Capture the cell that displays the provided text and extract its [x, y] central coordinate. 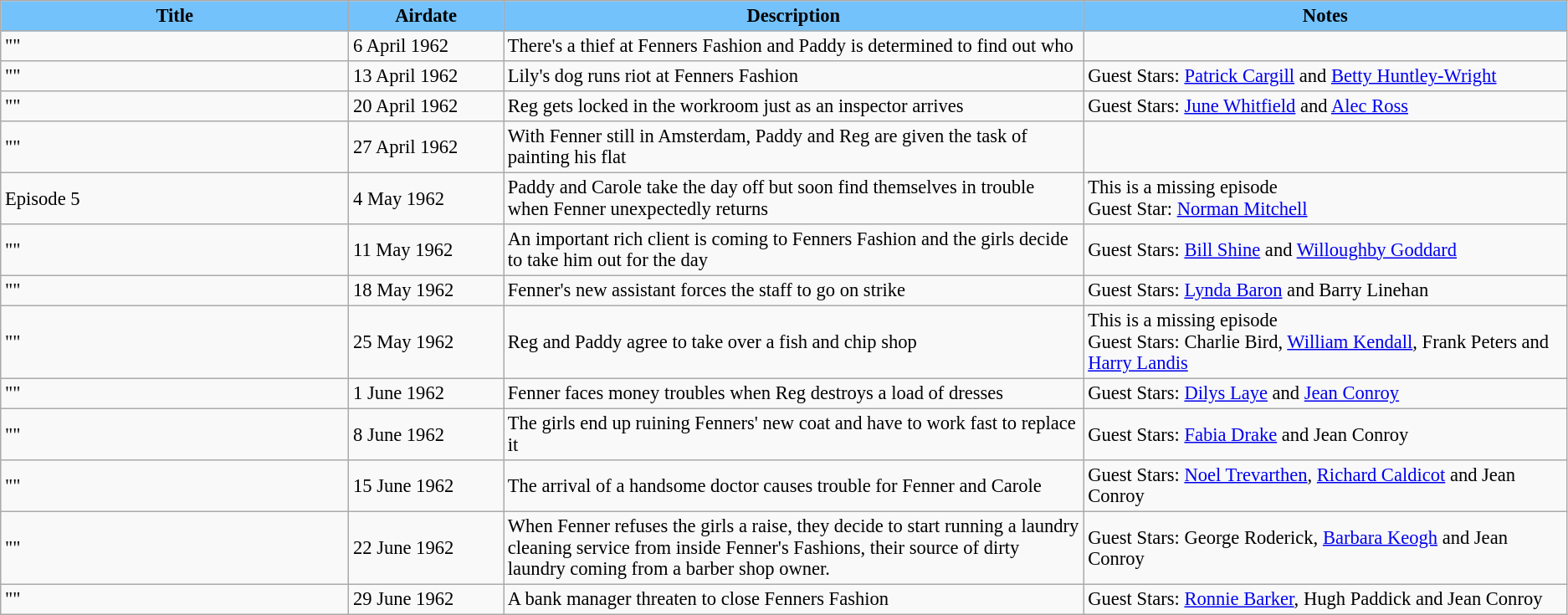
Guest Stars: Bill Shine and Willoughby Goddard [1325, 250]
Title [175, 16]
Guest Stars: Fabia Drake and Jean Conroy [1325, 434]
Guest Stars: June Whitfield and Alec Ross [1325, 106]
Reg gets locked in the workroom just as an inspector arrives [793, 106]
Description [793, 16]
Airdate [427, 16]
22 June 1962 [427, 547]
13 April 1962 [427, 76]
18 May 1962 [427, 290]
The arrival of a handsome doctor causes trouble for Fenner and Carole [793, 486]
Fenner's new assistant forces the staff to go on strike [793, 290]
11 May 1962 [427, 250]
1 June 1962 [427, 393]
Fenner faces money troubles when Reg destroys a load of dresses [793, 393]
Guest Stars: Dilys Laye and Jean Conroy [1325, 393]
An important rich client is coming to Fenners Fashion and the girls decide to take him out for the day [793, 250]
This is a missing episodeGuest Stars: Charlie Bird, William Kendall, Frank Peters and Harry Landis [1325, 341]
15 June 1962 [427, 486]
Episode 5 [175, 198]
20 April 1962 [427, 106]
Paddy and Carole take the day off but soon find themselves in trouble when Fenner unexpectedly returns [793, 198]
A bank manager threaten to close Fenners Fashion [793, 599]
25 May 1962 [427, 341]
Notes [1325, 16]
29 June 1962 [427, 599]
Guest Stars: Noel Trevarthen, Richard Caldicot and Jean Conroy [1325, 486]
The girls end up ruining Fenners' new coat and have to work fast to replace it [793, 434]
6 April 1962 [427, 46]
8 June 1962 [427, 434]
27 April 1962 [427, 147]
Guest Stars: George Roderick, Barbara Keogh and Jean Conroy [1325, 547]
4 May 1962 [427, 198]
Reg and Paddy agree to take over a fish and chip shop [793, 341]
There's a thief at Fenners Fashion and Paddy is determined to find out who [793, 46]
Guest Stars: Ronnie Barker, Hugh Paddick and Jean Conroy [1325, 599]
Lily's dog runs riot at Fenners Fashion [793, 76]
Guest Stars: Lynda Baron and Barry Linehan [1325, 290]
This is a missing episodeGuest Star: Norman Mitchell [1325, 198]
With Fenner still in Amsterdam, Paddy and Reg are given the task of painting his flat [793, 147]
Guest Stars: Patrick Cargill and Betty Huntley-Wright [1325, 76]
